For the text-containing cell, return its midpoint in [x, y] coordinate format. 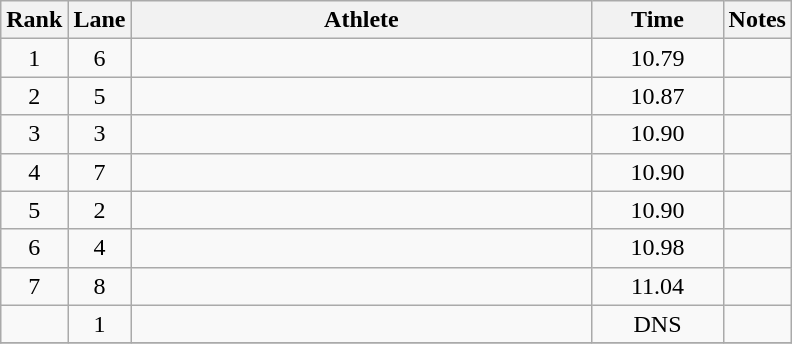
Athlete [362, 20]
Rank [34, 20]
Notes [757, 20]
10.87 [658, 96]
10.79 [658, 58]
8 [100, 286]
Lane [100, 20]
Time [658, 20]
10.98 [658, 248]
11.04 [658, 286]
DNS [658, 324]
